Output the (X, Y) coordinate of the center of the cell containing the given text.  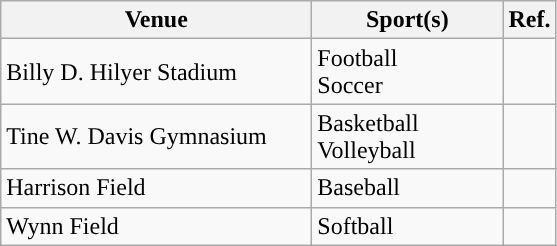
Venue (156, 20)
Harrison Field (156, 188)
Football Soccer (408, 72)
Softball (408, 226)
Tine W. Davis Gymnasium (156, 136)
Ref. (530, 20)
Billy D. Hilyer Stadium (156, 72)
Sport(s) (408, 20)
Wynn Field (156, 226)
Basketball Volleyball (408, 136)
Baseball (408, 188)
